Pinpoint the cell where the given text exists, returning its [X, Y] midpoint coordinate. 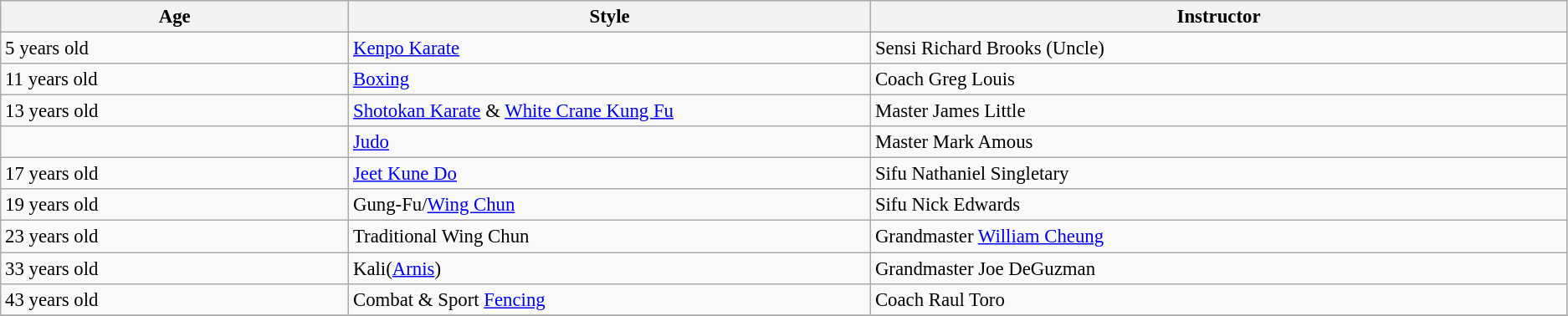
Sensi Richard Brooks (Uncle) [1219, 48]
Combat & Sport Fencing [610, 299]
Kali(Arnis) [610, 268]
Grandmaster Joe DeGuzman [1219, 268]
Coach Greg Louis [1219, 79]
Age [175, 17]
Grandmaster William Cheung [1219, 237]
19 years old [175, 205]
13 years old [175, 111]
Master James Little [1219, 111]
23 years old [175, 237]
Boxing [610, 79]
43 years old [175, 299]
Coach Raul Toro [1219, 299]
Style [610, 17]
Jeet Kune Do [610, 174]
Kenpo Karate [610, 48]
Gung-Fu/Wing Chun [610, 205]
Sifu Nathaniel Singletary [1219, 174]
Instructor [1219, 17]
Shotokan Karate & White Crane Kung Fu [610, 111]
33 years old [175, 268]
17 years old [175, 174]
Judo [610, 142]
Traditional Wing Chun [610, 237]
11 years old [175, 79]
Sifu Nick Edwards [1219, 205]
5 years old [175, 48]
Master Mark Amous [1219, 142]
